Output the [x, y] coordinate of the center of the cell containing the given text.  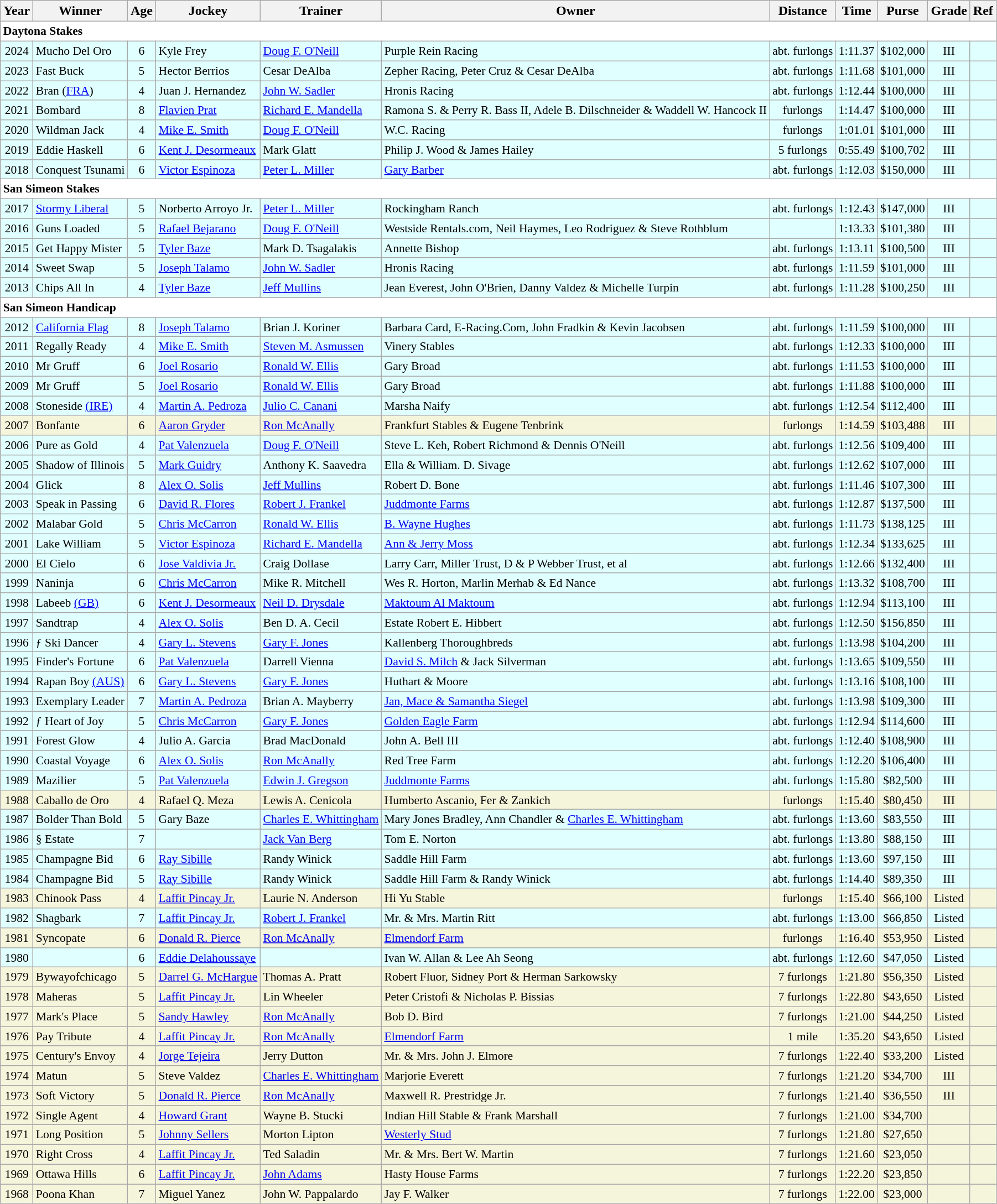
2015 [17, 248]
1:11.88 [856, 386]
Glick [81, 484]
$113,100 [903, 603]
$112,400 [903, 406]
1:13.00 [856, 918]
Flavien Prat [208, 110]
$44,250 [903, 1017]
$56,350 [903, 977]
Daytona Stakes [498, 32]
2017 [17, 209]
$80,450 [903, 800]
Pure as Gold [81, 445]
Ben D. A. Cecil [321, 623]
$109,550 [903, 662]
2003 [17, 504]
1:22.20 [856, 1174]
Robert Fluor, Sidney Port & Herman Sarkowsky [575, 977]
2000 [17, 564]
Zepher Racing, Peter Cruz & Cesar DeAlba [575, 71]
1972 [17, 1115]
Brian A. Mayberry [321, 701]
Jockey [208, 11]
Brad MacDonald [321, 741]
Bolder Than Bold [81, 820]
Fast Buck [81, 71]
1:21.20 [856, 1076]
1988 [17, 800]
$107,000 [903, 465]
Robert D. Bone [575, 484]
$156,850 [903, 623]
1968 [17, 1194]
$33,200 [903, 1056]
1:13.32 [856, 583]
Jose Valdivia Jr. [208, 564]
Bonfante [81, 425]
Hasty House Farms [575, 1174]
ƒ Ski Dancer [81, 642]
Rafael Bejarano [208, 228]
2006 [17, 445]
5 furlongs [802, 150]
1989 [17, 780]
1980 [17, 957]
Rockingham Ranch [575, 209]
Barbara Card, E-Racing.Com, John Fradkin & Kevin Jacobsen [575, 327]
Single Agent [81, 1115]
Lake William [81, 544]
Humberto Ascanio, Fer & Zankich [575, 800]
1996 [17, 642]
Eddie Haskell [81, 150]
1990 [17, 760]
1997 [17, 623]
2011 [17, 347]
Syncopate [81, 938]
Mark D. Tsagalakis [321, 248]
$23,850 [903, 1174]
1:22.40 [856, 1056]
Julio C. Canani [321, 406]
Aaron Gryder [208, 425]
2022 [17, 91]
1994 [17, 681]
$108,700 [903, 583]
Vinery Stables [575, 347]
Hi Yu Stable [575, 898]
Grade [949, 11]
1:13.33 [856, 228]
1977 [17, 1017]
1:22.80 [856, 997]
$66,850 [903, 918]
Estate Robert E. Hibbert [575, 623]
1:01.01 [856, 130]
Maktoum Al Maktoum [575, 603]
Morton Lipton [321, 1135]
Age [142, 11]
$53,950 [903, 938]
Bob D. Bird [575, 1017]
Jay F. Walker [575, 1194]
Laurie N. Anderson [321, 898]
1:16.40 [856, 938]
San Simeon Handicap [498, 307]
$138,125 [903, 524]
1:12.20 [856, 760]
Hector Berrios [208, 71]
$106,400 [903, 760]
Conquest Tsunami [81, 169]
Shagbark [81, 918]
1:12.54 [856, 406]
Labeeb (GB) [81, 603]
1975 [17, 1056]
Mike R. Mitchell [321, 583]
Year [17, 11]
John Adams [321, 1174]
Ref [983, 11]
Kallenberg Thoroughbreds [575, 642]
$104,200 [903, 642]
Bywayofchicago [81, 977]
Rafael Q. Meza [208, 800]
1:12.40 [856, 741]
$109,400 [903, 445]
Craig Dollase [321, 564]
$147,000 [903, 209]
W.C. Racing [575, 130]
$133,625 [903, 544]
Purse [903, 11]
$97,150 [903, 859]
Sandtrap [81, 623]
Mucho Del Oro [81, 51]
Darrell Vienna [321, 662]
Ottawa Hills [81, 1174]
Steven M. Asmussen [321, 347]
1:21.60 [856, 1154]
$88,150 [903, 839]
Naninja [81, 583]
Marjorie Everett [575, 1076]
1970 [17, 1154]
1:14.40 [856, 879]
Speak in Passing [81, 504]
2002 [17, 524]
Red Tree Farm [575, 760]
2012 [17, 327]
$150,000 [903, 169]
Mr. & Mrs. Martin Ritt [575, 918]
1:35.20 [856, 1036]
Wayne B. Stucki [321, 1115]
Ella & William. D. Sivage [575, 465]
Indian Hill Stable & Frank Marshall [575, 1115]
Wes R. Horton, Marlin Merhab & Ed Nance [575, 583]
Jorge Tejeira [208, 1056]
Kyle Frey [208, 51]
2009 [17, 386]
§ Estate [81, 839]
2024 [17, 51]
$23,000 [903, 1194]
David R. Flores [208, 504]
Gary Baze [208, 820]
1987 [17, 820]
Golden Eagle Farm [575, 721]
Pay Tribute [81, 1036]
Chips All In [81, 288]
Bran (FRA) [81, 91]
Mark's Place [81, 1017]
$89,350 [903, 879]
$108,900 [903, 741]
Mark Guidry [208, 465]
1:12.62 [856, 465]
1984 [17, 879]
Maheras [81, 997]
Lin Wheeler [321, 997]
Right Cross [81, 1154]
1:12.66 [856, 564]
1:11.68 [856, 71]
2020 [17, 130]
Rapan Boy (AUS) [81, 681]
Juan J. Hernandez [208, 91]
Bombard [81, 110]
1973 [17, 1096]
1995 [17, 662]
Jean Everest, John O'Brien, Danny Valdez & Michelle Turpin [575, 288]
Ramona S. & Perry R. Bass II, Adele B. Dilschneider & Waddell W. Hancock II [575, 110]
Stormy Liberal [81, 209]
1985 [17, 859]
1:13.11 [856, 248]
Eddie Delahoussaye [208, 957]
Frankfurt Stables & Eugene Tenbrink [575, 425]
Saddle Hill Farm & Randy Winick [575, 879]
2008 [17, 406]
2016 [17, 228]
2019 [17, 150]
$132,400 [903, 564]
1:12.03 [856, 169]
Long Position [81, 1135]
Ann & Jerry Moss [575, 544]
ƒ Heart of Joy [81, 721]
Maxwell R. Prestridge Jr. [575, 1096]
Annette Bishop [575, 248]
1:12.44 [856, 91]
1993 [17, 701]
2004 [17, 484]
Brian J. Koriner [321, 327]
John A. Bell III [575, 741]
1982 [17, 918]
Sweet Swap [81, 268]
Malabar Gold [81, 524]
1971 [17, 1135]
Marsha Naify [575, 406]
1:21.40 [856, 1096]
Ted Saladin [321, 1154]
$100,500 [903, 248]
Tom E. Norton [575, 839]
Peter Cristofi & Nicholas P. Bissias [575, 997]
Mr. & Mrs. Bert W. Martin [575, 1154]
1991 [17, 741]
Shadow of Illinois [81, 465]
Mazilier [81, 780]
2010 [17, 366]
1974 [17, 1076]
$114,600 [903, 721]
$27,650 [903, 1135]
$47,050 [903, 957]
Exemplary Leader [81, 701]
California Flag [81, 327]
1:12.34 [856, 544]
David S. Milch & Jack Silverman [575, 662]
Distance [802, 11]
Mr. & Mrs. John J. Elmore [575, 1056]
1999 [17, 583]
1969 [17, 1174]
Coastal Voyage [81, 760]
2007 [17, 425]
San Simeon Stakes [498, 189]
Saddle Hill Farm [575, 859]
$83,550 [903, 820]
Norberto Arroyo Jr. [208, 209]
1:13.16 [856, 681]
1:14.59 [856, 425]
1:13.65 [856, 662]
Purple Rein Racing [575, 51]
Huthart & Moore [575, 681]
$101,380 [903, 228]
2021 [17, 110]
1:12.50 [856, 623]
Julio A. Garcia [208, 741]
2001 [17, 544]
0:55.49 [856, 150]
Gary Barber [575, 169]
$103,488 [903, 425]
2023 [17, 71]
1992 [17, 721]
2013 [17, 288]
1:11.53 [856, 366]
1979 [17, 977]
$100,250 [903, 288]
2005 [17, 465]
Finder's Fortune [81, 662]
John W. Pappalardo [321, 1194]
Philip J. Wood & James Hailey [575, 150]
$137,500 [903, 504]
1:12.60 [856, 957]
B. Wayne Hughes [575, 524]
1986 [17, 839]
Darrel G. McHargue [208, 977]
Edwin J. Gregson [321, 780]
Soft Victory [81, 1096]
Time [856, 11]
Larry Carr, Miller Trust, D & P Webber Trust, et al [575, 564]
1:14.47 [856, 110]
1:11.73 [856, 524]
Neil D. Drysdale [321, 603]
Steve L. Keh, Robert Richmond & Dennis O'Neill [575, 445]
Jack Van Berg [321, 839]
$107,300 [903, 484]
Poona Khan [81, 1194]
Westerly Stud [575, 1135]
$82,500 [903, 780]
$36,550 [903, 1096]
Howard Grant [208, 1115]
Westside Rentals.com, Neil Haymes, Leo Rodriguez & Steve Rothblum [575, 228]
Cesar DeAlba [321, 71]
$108,100 [903, 681]
Matun [81, 1076]
Regally Ready [81, 347]
1:11.37 [856, 51]
Caballo de Oro [81, 800]
1:13.80 [856, 839]
1998 [17, 603]
1:22.00 [856, 1194]
$109,300 [903, 701]
Forest Glow [81, 741]
$102,000 [903, 51]
2014 [17, 268]
2018 [17, 169]
1:12.87 [856, 504]
Century's Envoy [81, 1056]
Guns Loaded [81, 228]
Steve Valdez [208, 1076]
1983 [17, 898]
Sandy Hawley [208, 1017]
Trainer [321, 11]
Wildman Jack [81, 130]
1981 [17, 938]
$100,702 [903, 150]
El Cielo [81, 564]
1:11.28 [856, 288]
1 mile [802, 1036]
1:12.43 [856, 209]
1:11.46 [856, 484]
Mary Jones Bradley, Ann Chandler & Charles E. Whittingham [575, 820]
Mark Glatt [321, 150]
Johnny Sellers [208, 1135]
$66,100 [903, 898]
1976 [17, 1036]
1:12.56 [856, 445]
Jan, Mace & Samantha Siegel [575, 701]
Thomas A. Pratt [321, 977]
Winner [81, 11]
$23,050 [903, 1154]
Stoneside (IRE) [81, 406]
Chinook Pass [81, 898]
Anthony K. Saavedra [321, 465]
Get Happy Mister [81, 248]
1978 [17, 997]
1:12.33 [856, 347]
Jerry Dutton [321, 1056]
Owner [575, 11]
Lewis A. Cenicola [321, 800]
Ivan W. Allan & Lee Ah Seong [575, 957]
1:15.80 [856, 780]
Miguel Yanez [208, 1194]
